Extract the (X, Y) coordinate from the center of the cell holding the provided text.  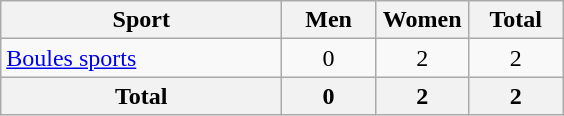
Women (422, 20)
Sport (142, 20)
Boules sports (142, 58)
Men (329, 20)
